Provide the [x, y] coordinate of the cell's center where the given text is located.  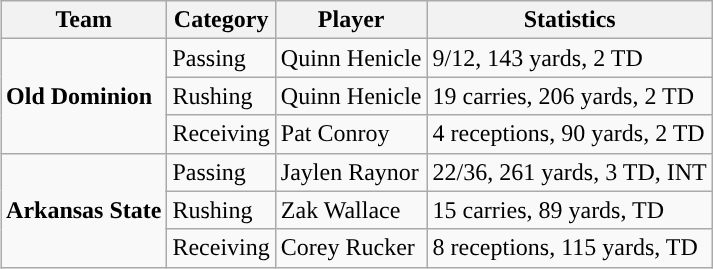
9/12, 143 yards, 2 TD [570, 58]
Pat Conroy [351, 134]
15 carries, 89 yards, TD [570, 210]
19 carries, 206 yards, 2 TD [570, 96]
Player [351, 20]
4 receptions, 90 yards, 2 TD [570, 134]
Old Dominion [84, 96]
Corey Rucker [351, 248]
Zak Wallace [351, 210]
8 receptions, 115 yards, TD [570, 248]
Statistics [570, 20]
Category [221, 20]
Team [84, 20]
22/36, 261 yards, 3 TD, INT [570, 172]
Jaylen Raynor [351, 172]
Arkansas State [84, 210]
